Extract the (x, y) coordinate from the center of the cell holding the provided text.  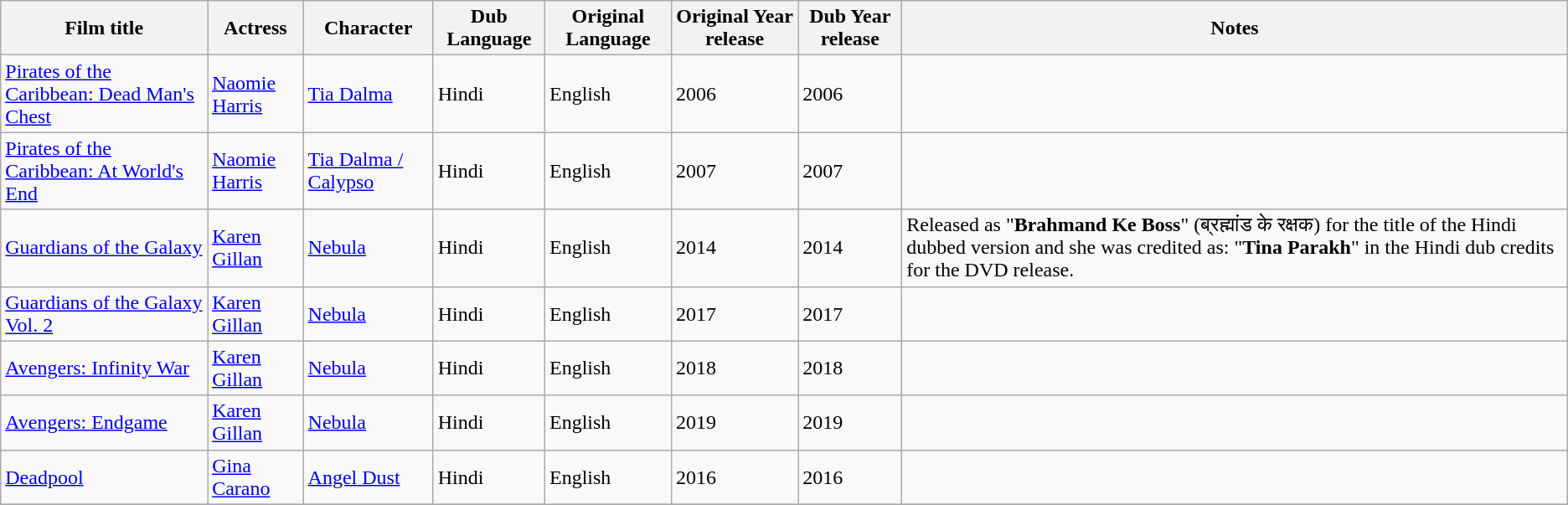
Avengers: Infinity War (104, 368)
Angel Dust (369, 477)
Deadpool (104, 477)
Tia Dalma / Calypso (369, 171)
Pirates of the Caribbean: At World's End (104, 171)
Original Year release (734, 28)
Film title (104, 28)
Notes (1235, 28)
Dub Language (489, 28)
Character (369, 28)
Avengers: Endgame (104, 422)
Actress (255, 28)
Tia Dalma (369, 94)
Pirates of the Caribbean: Dead Man's Chest (104, 94)
Guardians of the Galaxy Vol. 2 (104, 313)
Gina Carano (255, 477)
Guardians of the Galaxy (104, 248)
Dub Year release (850, 28)
Original Language (608, 28)
